Find where the given text appears and provide that cell's center as (X, Y) coordinate. 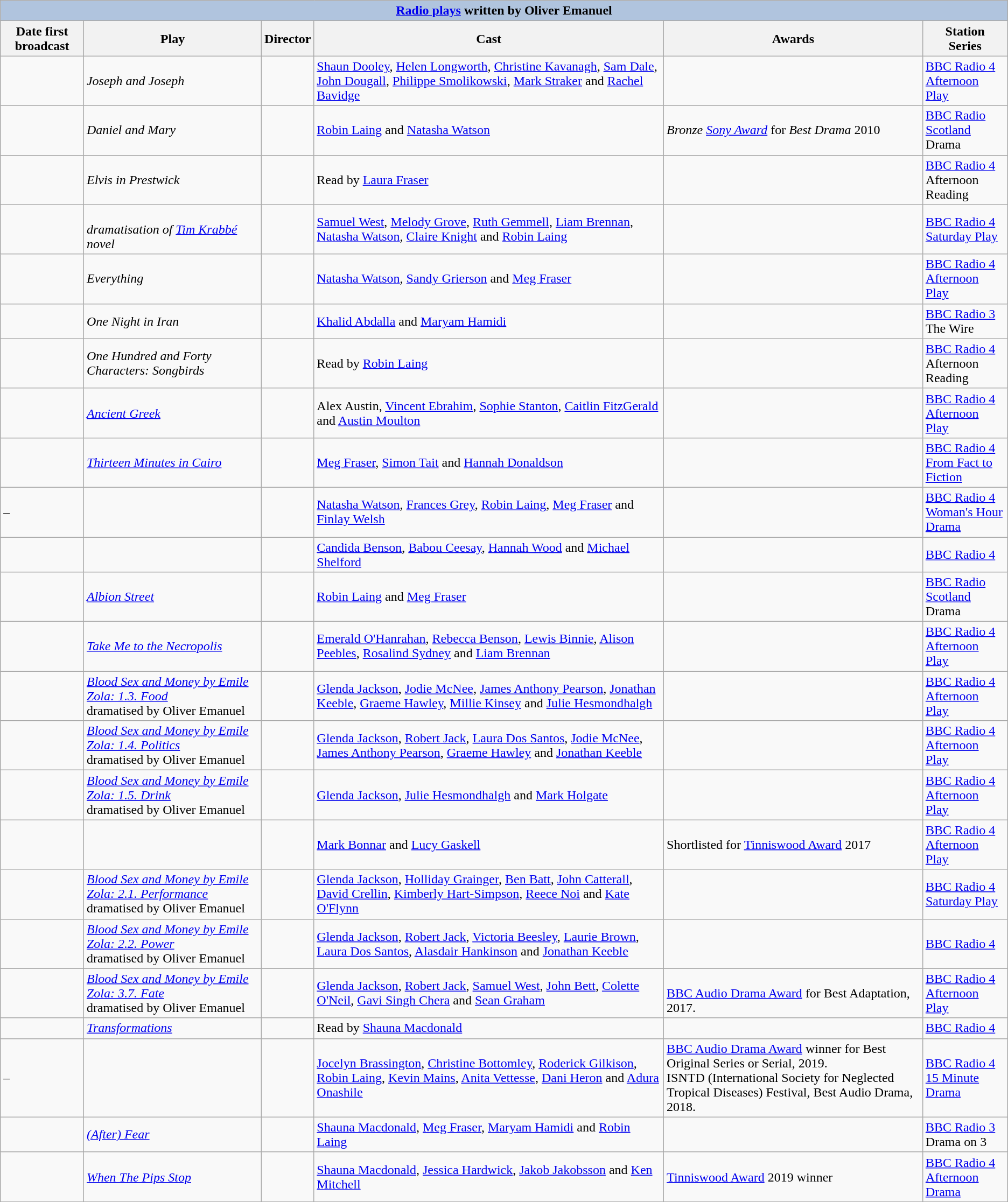
Alex Austin, Vincent Ebrahim, Sophie Stanton, Caitlin FitzGerald and Austin Moulton (489, 413)
Play (172, 39)
Joseph and Joseph (172, 81)
Director (288, 39)
BBC Radio 4Woman's Hour Drama (965, 512)
Daniel and Mary (172, 130)
Radio plays written by Oliver Emanuel (504, 11)
Albion Street (172, 597)
One Night in Iran (172, 321)
Elvis in Prestwick (172, 180)
Read by Laura Fraser (489, 180)
StationSeries (965, 39)
Blood Sex and Money by Emile Zola: 1.5. Drinkdramatised by Oliver Emanuel (172, 795)
Natasha Watson, Frances Grey, Robin Laing, Meg Fraser and Finlay Welsh (489, 512)
Read by Shauna Macdonald (489, 1028)
Glenda Jackson, Robert Jack, Victoria Beesley, Laurie Brown, Laura Dos Santos, Alasdair Hankinson and Jonathan Keeble (489, 944)
One Hundred and Forty Characters: Songbirds (172, 363)
Transformations (172, 1028)
Robin Laing and Natasha Watson (489, 130)
Glenda Jackson, Jodie McNee, James Anthony Pearson, Jonathan Keeble, Graeme Hawley, Millie Kinsey and Julie Hesmondhalgh (489, 696)
Everything (172, 279)
BBC Audio Drama Award for Best Adaptation, 2017. (794, 993)
Awards (794, 39)
Thirteen Minutes in Cairo (172, 462)
Shauna Macdonald, Meg Fraser, Maryam Hamidi and Robin Laing (489, 1135)
Take Me to the Necropolis (172, 646)
BBC Radio 4From Fact to Fiction (965, 462)
Blood Sex and Money by Emile Zola: 2.1. Performancedramatised by Oliver Emanuel (172, 894)
(After) Fear (172, 1135)
Glenda Jackson, Holliday Grainger, Ben Batt, John Catterall, David Crellin, Kimberly Hart-Simpson, Reece Noi and Kate O'Flynn (489, 894)
Cast (489, 39)
Meg Fraser, Simon Tait and Hannah Donaldson (489, 462)
Tinniswood Award 2019 winner (794, 1177)
Shortlisted for Tinniswood Award 2017 (794, 845)
Read by Robin Laing (489, 363)
Natasha Watson, Sandy Grierson and Meg Fraser (489, 279)
Ancient Greek (172, 413)
Glenda Jackson, Robert Jack, Samuel West, John Bett, Colette O'Neil, Gavi Singh Chera and Sean Graham (489, 993)
When The Pips Stop (172, 1177)
Samuel West, Melody Grove, Ruth Gemmell, Liam Brennan, Natasha Watson, Claire Knight and Robin Laing (489, 229)
BBC Radio 3Drama on 3 (965, 1135)
Candida Benson, Babou Ceesay, Hannah Wood and Michael Shelford (489, 554)
BBC Radio 3The Wire (965, 321)
Robin Laing and Meg Fraser (489, 597)
Shauna Macdonald, Jessica Hardwick, Jakob Jakobsson and Ken Mitchell (489, 1177)
Glenda Jackson, Robert Jack, Laura Dos Santos, Jodie McNee, James Anthony Pearson, Graeme Hawley and Jonathan Keeble (489, 746)
Blood Sex and Money by Emile Zola: 2.2. Powerdramatised by Oliver Emanuel (172, 944)
BBC Radio 415 Minute Drama (965, 1078)
Bronze Sony Award for Best Drama 2010 (794, 130)
Mark Bonnar and Lucy Gaskell (489, 845)
Blood Sex and Money by Emile Zola: 3.7. Fatedramatised by Oliver Emanuel (172, 993)
dramatisation of Tim Krabbé novel (172, 229)
Blood Sex and Money by Emile Zola: 1.3. Fooddramatised by Oliver Emanuel (172, 696)
Glenda Jackson, Julie Hesmondhalgh and Mark Holgate (489, 795)
Shaun Dooley, Helen Longworth, Christine Kavanagh, Sam Dale, John Dougall, Philippe Smolikowski, Mark Straker and Rachel Bavidge (489, 81)
BBC Radio 4Afternoon Drama (965, 1177)
Date first broadcast (42, 39)
Emerald O'Hanrahan, Rebecca Benson, Lewis Binnie, Alison Peebles, Rosalind Sydney and Liam Brennan (489, 646)
Blood Sex and Money by Emile Zola: 1.4. Politicsdramatised by Oliver Emanuel (172, 746)
Khalid Abdalla and Maryam Hamidi (489, 321)
Jocelyn Brassington, Christine Bottomley, Roderick Gilkison, Robin Laing, Kevin Mains, Anita Vettesse, Dani Heron and Adura Onashile (489, 1078)
